Find where the given text appears and provide that cell's center as (x, y) coordinate. 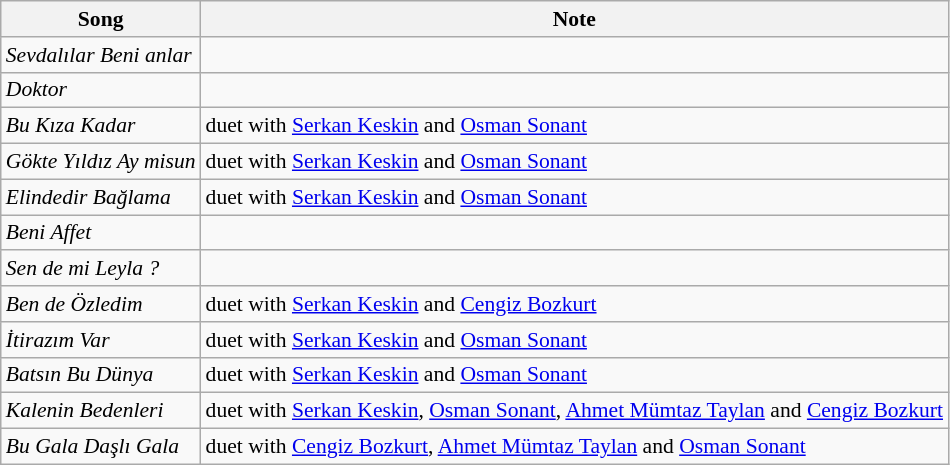
Ben de Özledim (101, 304)
Elindedir Bağlama (101, 197)
İtirazım Var (101, 340)
Sevdalılar Beni anlar (101, 55)
Note (574, 19)
duet with Serkan Keskin and Cengiz Bozkurt (574, 304)
Gökte Yıldız Ay misun (101, 162)
duet with Cengiz Bozkurt, Ahmet Mümtaz Taylan and Osman Sonant (574, 447)
Kalenin Bedenleri (101, 411)
duet with Serkan Keskin, Osman Sonant, Ahmet Mümtaz Taylan and Cengiz Bozkurt (574, 411)
Sen de mi Leyla ? (101, 269)
Beni Affet (101, 233)
Bu Gala Daşlı Gala (101, 447)
Song (101, 19)
Bu Kıza Kadar (101, 126)
Batsın Bu Dünya (101, 375)
Doktor (101, 90)
